Locate the cell with the specified text and output its [X, Y] center coordinate. 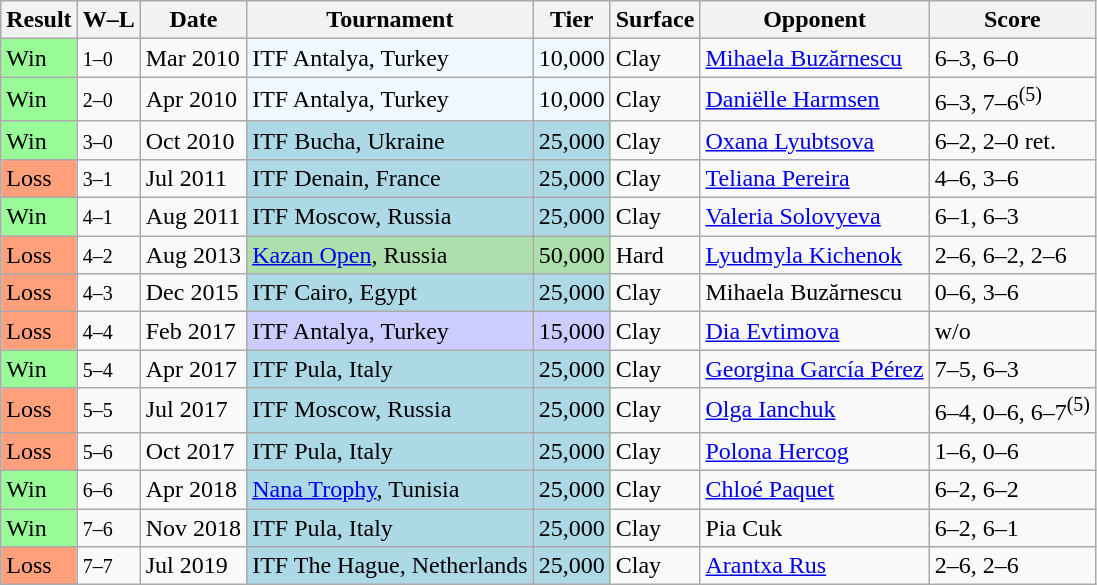
ITF Cairo, Egypt [390, 293]
Jul 2017 [193, 410]
Surface [655, 20]
3–0 [108, 140]
Arantxa Rus [814, 566]
6–3, 7–6(5) [1012, 100]
7–7 [108, 566]
Lyudmyla Kichenok [814, 255]
ITF The Hague, Netherlands [390, 566]
Nov 2018 [193, 528]
2–6, 6–2, 2–6 [1012, 255]
Georgina García Pérez [814, 369]
Oxana Lyubtsova [814, 140]
Valeria Solovyeva [814, 217]
Dec 2015 [193, 293]
Jul 2019 [193, 566]
4–4 [108, 331]
Apr 2017 [193, 369]
6–2, 2–0 ret. [1012, 140]
Polona Hercog [814, 451]
Score [1012, 20]
Hard [655, 255]
1–0 [108, 58]
Apr 2018 [193, 489]
Kazan Open, Russia [390, 255]
Pia Cuk [814, 528]
6–6 [108, 489]
6–4, 0–6, 6–7(5) [1012, 410]
6–1, 6–3 [1012, 217]
Teliana Pereira [814, 178]
Tournament [390, 20]
6–2, 6–1 [1012, 528]
Jul 2011 [193, 178]
2–6, 2–6 [1012, 566]
6–2, 6–2 [1012, 489]
Apr 2010 [193, 100]
4–2 [108, 255]
50,000 [572, 255]
4–1 [108, 217]
4–6, 3–6 [1012, 178]
Oct 2010 [193, 140]
Daniëlle Harmsen [814, 100]
ITF Denain, France [390, 178]
1–6, 0–6 [1012, 451]
2–0 [108, 100]
Olga Ianchuk [814, 410]
Nana Trophy, Tunisia [390, 489]
4–3 [108, 293]
Mar 2010 [193, 58]
5–4 [108, 369]
Date [193, 20]
Opponent [814, 20]
Tier [572, 20]
5–5 [108, 410]
0–6, 3–6 [1012, 293]
6–3, 6–0 [1012, 58]
Dia Evtimova [814, 331]
Result [39, 20]
3–1 [108, 178]
Aug 2013 [193, 255]
Feb 2017 [193, 331]
Chloé Paquet [814, 489]
15,000 [572, 331]
5–6 [108, 451]
Oct 2017 [193, 451]
w/o [1012, 331]
7–5, 6–3 [1012, 369]
W–L [108, 20]
7–6 [108, 528]
Aug 2011 [193, 217]
ITF Bucha, Ukraine [390, 140]
